For the text-containing cell, return its midpoint in [x, y] coordinate format. 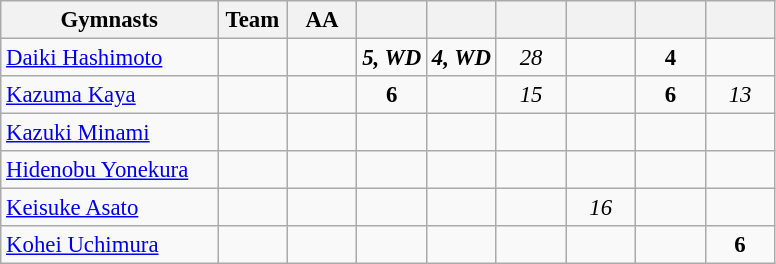
Gymnasts [110, 20]
AA [322, 20]
Kohei Uchimura [110, 245]
4, WD [462, 58]
Team [253, 20]
Daiki Hashimoto [110, 58]
Hidenobu Yonekura [110, 170]
Keisuke Asato [110, 208]
13 [740, 95]
Kazuma Kaya [110, 95]
4 [671, 58]
5, WD [392, 58]
Kazuki Minami [110, 133]
16 [601, 208]
15 [531, 95]
28 [531, 58]
